Find where the given text appears and provide that cell's center as (x, y) coordinate. 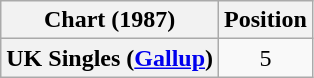
5 (266, 58)
UK Singles (Gallup) (110, 58)
Position (266, 20)
Chart (1987) (110, 20)
